From the cell containing the given text, extract its center point as (x, y) coordinate. 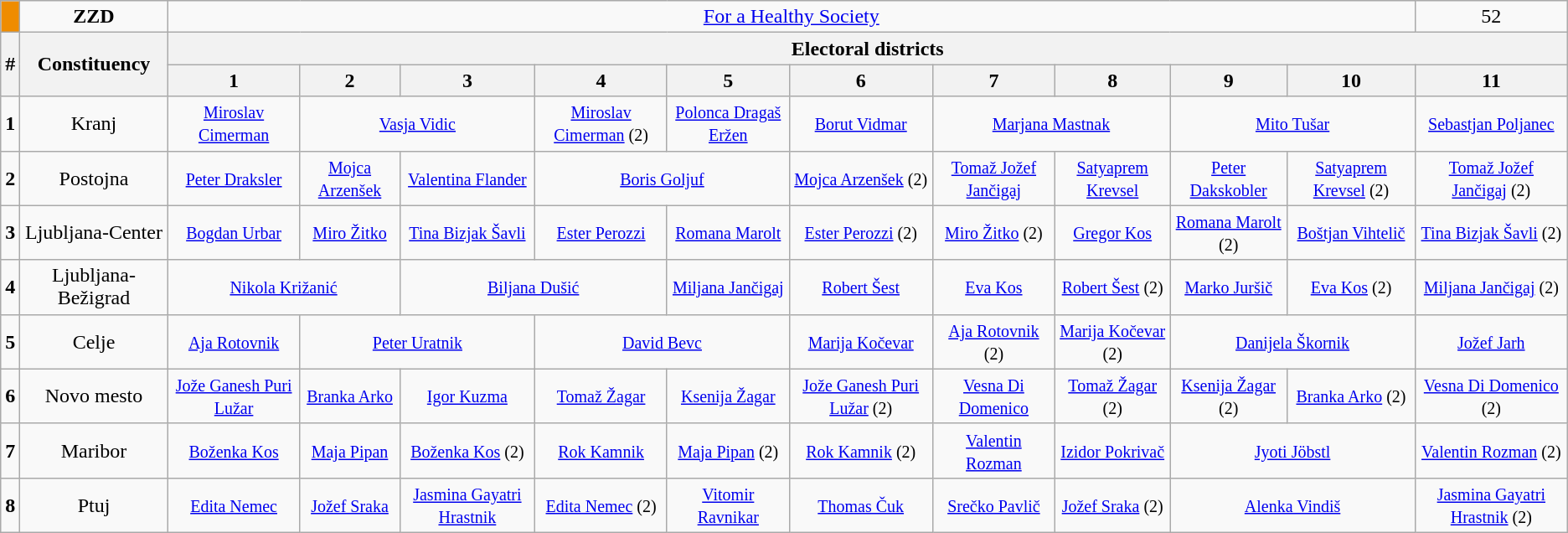
Maja Pipan (2) (728, 451)
Celje (94, 342)
Miro Žitko (2) (993, 233)
Ester Perozzi (2) (861, 233)
11 (1491, 80)
52 (1491, 17)
Tomaž Žagar (2) (1112, 396)
Miljana Jančigaj (728, 287)
Ljubljana-Bežigrad (94, 287)
Tina Bizjak Šavli (2) (1491, 233)
Jasmina Gayatri Hrastnik (467, 505)
Maribor (94, 451)
Eva Kos (2) (1352, 287)
Robert Šest (861, 287)
Valentin Rozman (2) (1491, 451)
Boštjan Vihtelič (1352, 233)
9 (1229, 80)
Valentin Rozman (993, 451)
Romana Marolt (728, 233)
Satyaprem Krevsel (2) (1352, 178)
Gregor Kos (1112, 233)
Ksenija Žagar (728, 396)
Ljubljana-Center (94, 233)
Ksenija Žagar (2) (1229, 396)
Electoral districts (868, 49)
Danijela Škornik (1293, 342)
Jožef Sraka (350, 505)
Jožef Jarh (1491, 342)
Jože Ganesh Puri Lužar (2) (861, 396)
Eva Kos (993, 287)
Marija Kočevar (2) (1112, 342)
David Bevc (662, 342)
Vitomir Ravnikar (728, 505)
Tomaž Žagar (601, 396)
Vesna Di Domenico (993, 396)
Miljana Jančigaj (2) (1491, 287)
Jožef Sraka (2) (1112, 505)
Valentina Flander (467, 178)
Boris Goljuf (662, 178)
Peter Dakskobler (1229, 178)
Mojca Arzenšek (2) (861, 178)
Ptuj (94, 505)
Marija Kočevar (861, 342)
10 (1352, 80)
Borut Vidmar (861, 124)
Aja Rotovnik (2) (993, 342)
Izidor Pokrivač (1112, 451)
Polonca Dragaš Eržen (728, 124)
# (10, 65)
Robert Šest (2) (1112, 287)
Marjana Mastnak (1051, 124)
Branka Arko (350, 396)
Jože Ganesh Puri Lužar (234, 396)
Maja Pipan (350, 451)
Tomaž Jožef Jančigaj (2) (1491, 178)
Thomas Čuk (861, 505)
Edita Nemec (234, 505)
Srečko Pavlič (993, 505)
Tomaž Jožef Jančigaj (993, 178)
Vesna Di Domenico (2) (1491, 396)
Vasja Vidic (417, 124)
Peter Draksler (234, 178)
Miroslav Cimerman (2) (601, 124)
Constituency (94, 65)
Mojca Arzenšek (350, 178)
Sebastjan Poljanec (1491, 124)
For a Healthy Society (791, 17)
Biljana Dušić (533, 287)
Miroslav Cimerman (234, 124)
ZZD (94, 17)
Igor Kuzma (467, 396)
Romana Marolt (2) (1229, 233)
Marko Juršič (1229, 287)
Jyoti Jöbstl (1293, 451)
Miro Žitko (350, 233)
Rok Kamnik (2) (861, 451)
Bogdan Urbar (234, 233)
Satyaprem Krevsel (1112, 178)
Aja Rotovnik (234, 342)
Boženka Kos (2) (467, 451)
Novo mesto (94, 396)
Rok Kamnik (601, 451)
Peter Uratnik (417, 342)
Mito Tušar (1293, 124)
Nikola Križanić (283, 287)
Alenka Vindiš (1293, 505)
Kranj (94, 124)
Edita Nemec (2) (601, 505)
Boženka Kos (234, 451)
Jasmina Gayatri Hrastnik (2) (1491, 505)
Ester Perozzi (601, 233)
Postojna (94, 178)
Branka Arko (2) (1352, 396)
Tina Bizjak Šavli (467, 233)
